Return the (x, y) coordinate for the center point of the cell that contains the specified text.  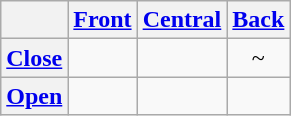
Back (258, 20)
Front (102, 20)
Open (34, 96)
~ (258, 58)
Close (34, 58)
Central (182, 20)
